Determine the (X, Y) coordinate at the center of the cell enclosing the given text.  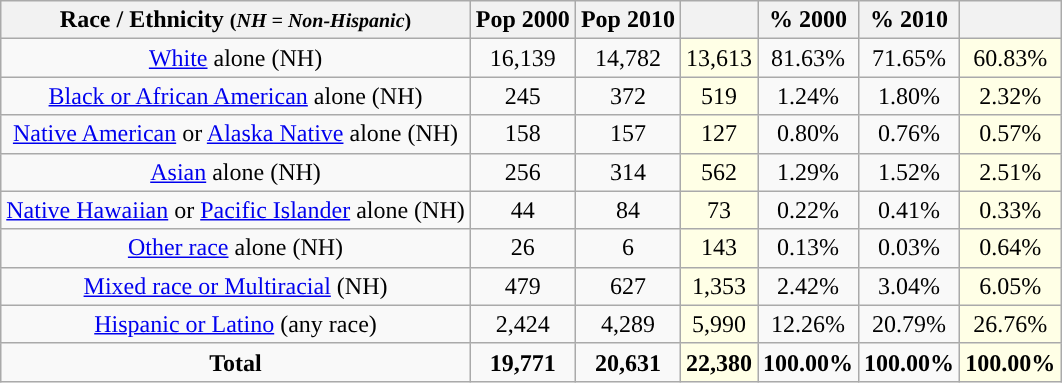
Other race alone (NH) (236, 248)
256 (522, 172)
245 (522, 96)
Pop 2010 (628, 20)
20.79% (910, 324)
Hispanic or Latino (any race) (236, 324)
% 2010 (910, 20)
Race / Ethnicity (NH = Non-Hispanic) (236, 20)
Native American or Alaska Native alone (NH) (236, 134)
Total (236, 362)
143 (718, 248)
60.83% (1010, 58)
26 (522, 248)
1.80% (910, 96)
479 (522, 286)
627 (628, 286)
2,424 (522, 324)
0.80% (808, 134)
2.51% (1010, 172)
Asian alone (NH) (236, 172)
6 (628, 248)
Native Hawaiian or Pacific Islander alone (NH) (236, 210)
81.63% (808, 58)
5,990 (718, 324)
1.24% (808, 96)
% 2000 (808, 20)
6.05% (1010, 286)
13,613 (718, 58)
Pop 2000 (522, 20)
1,353 (718, 286)
0.13% (808, 248)
314 (628, 172)
12.26% (808, 324)
519 (718, 96)
Black or African American alone (NH) (236, 96)
0.41% (910, 210)
127 (718, 134)
26.76% (1010, 324)
71.65% (910, 58)
White alone (NH) (236, 58)
19,771 (522, 362)
3.04% (910, 286)
22,380 (718, 362)
2.32% (1010, 96)
0.76% (910, 134)
0.57% (1010, 134)
16,139 (522, 58)
14,782 (628, 58)
1.52% (910, 172)
73 (718, 210)
84 (628, 210)
44 (522, 210)
157 (628, 134)
0.22% (808, 210)
0.03% (910, 248)
20,631 (628, 362)
2.42% (808, 286)
372 (628, 96)
Mixed race or Multiracial (NH) (236, 286)
562 (718, 172)
0.33% (1010, 210)
4,289 (628, 324)
0.64% (1010, 248)
158 (522, 134)
1.29% (808, 172)
